For the text-containing cell, return its midpoint in [x, y] coordinate format. 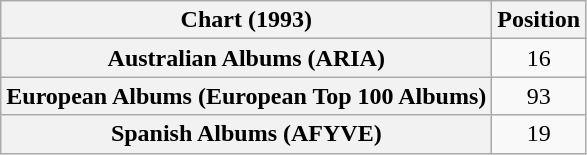
Spanish Albums (AFYVE) [246, 134]
European Albums (European Top 100 Albums) [246, 96]
93 [539, 96]
16 [539, 58]
Australian Albums (ARIA) [246, 58]
19 [539, 134]
Position [539, 20]
Chart (1993) [246, 20]
